Search for the cell housing the specified text and yield its [X, Y] center coordinate. 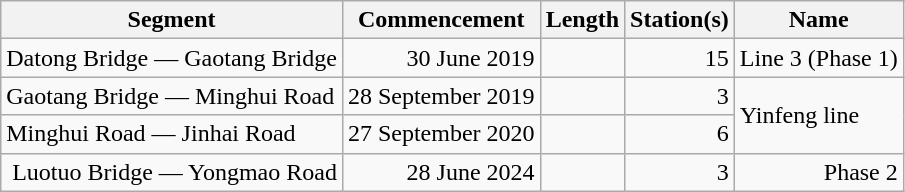
Luotuo Bridge — Yongmao Road [172, 172]
Phase 2 [818, 172]
Station(s) [680, 20]
Name [818, 20]
27 September 2020 [441, 134]
Minghui Road — Jinhai Road [172, 134]
6 [680, 134]
Gaotang Bridge — Minghui Road [172, 96]
Datong Bridge — Gaotang Bridge [172, 58]
Line 3 (Phase 1) [818, 58]
Segment [172, 20]
28 June 2024 [441, 172]
Yinfeng line [818, 115]
Commencement [441, 20]
Length [582, 20]
28 September 2019 [441, 96]
15 [680, 58]
30 June 2019 [441, 58]
